Search for the cell housing the specified text and yield its [X, Y] center coordinate. 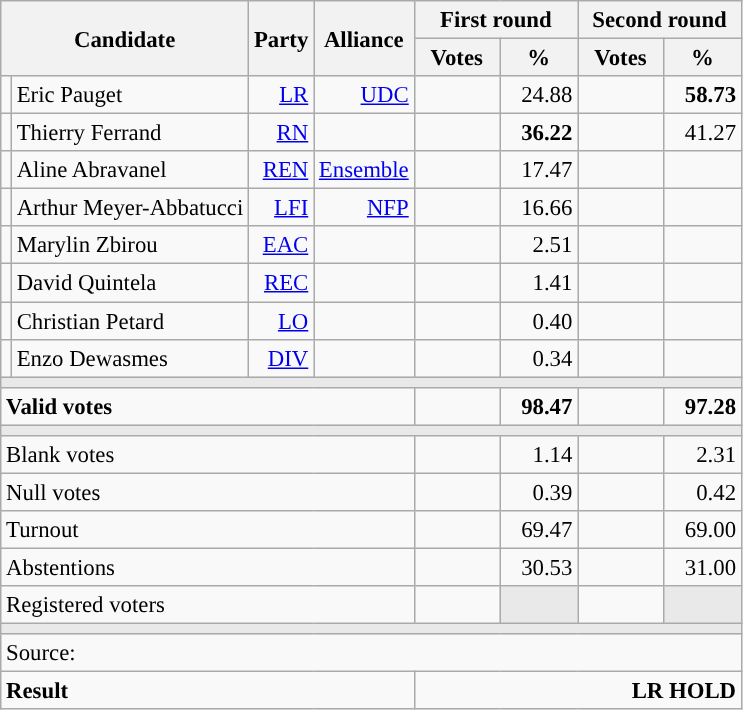
Null votes [208, 492]
RN [282, 133]
30.53 [539, 567]
69.47 [539, 530]
Candidate [125, 38]
58.73 [702, 95]
16.66 [539, 208]
Arthur Meyer-Abbatucci [130, 208]
REN [282, 170]
Marylin Zbirou [130, 245]
Party [282, 38]
Thierry Ferrand [130, 133]
Blank votes [208, 455]
Source: [372, 653]
97.28 [702, 406]
First round [496, 20]
31.00 [702, 567]
UDC [364, 95]
41.27 [702, 133]
Eric Pauget [130, 95]
69.00 [702, 530]
Enzo Dewasmes [130, 358]
Abstentions [208, 567]
LR HOLD [578, 691]
Ensemble [364, 170]
1.41 [539, 283]
Alliance [364, 38]
Turnout [208, 530]
0.40 [539, 321]
LR [282, 95]
EAC [282, 245]
0.34 [539, 358]
Valid votes [208, 406]
LO [282, 321]
Result [208, 691]
Christian Petard [130, 321]
24.88 [539, 95]
NFP [364, 208]
LFI [282, 208]
2.51 [539, 245]
REC [282, 283]
DIV [282, 358]
Second round [660, 20]
1.14 [539, 455]
Registered voters [208, 605]
2.31 [702, 455]
17.47 [539, 170]
98.47 [539, 406]
0.42 [702, 492]
0.39 [539, 492]
Aline Abravanel [130, 170]
36.22 [539, 133]
David Quintela [130, 283]
